Provide the [x, y] coordinate of the cell's center where the given text is located.  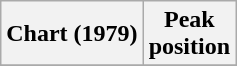
Chart (1979) [72, 34]
Peakposition [189, 34]
